Identify which cell holds the provided text, then report its [x, y] central coordinate. 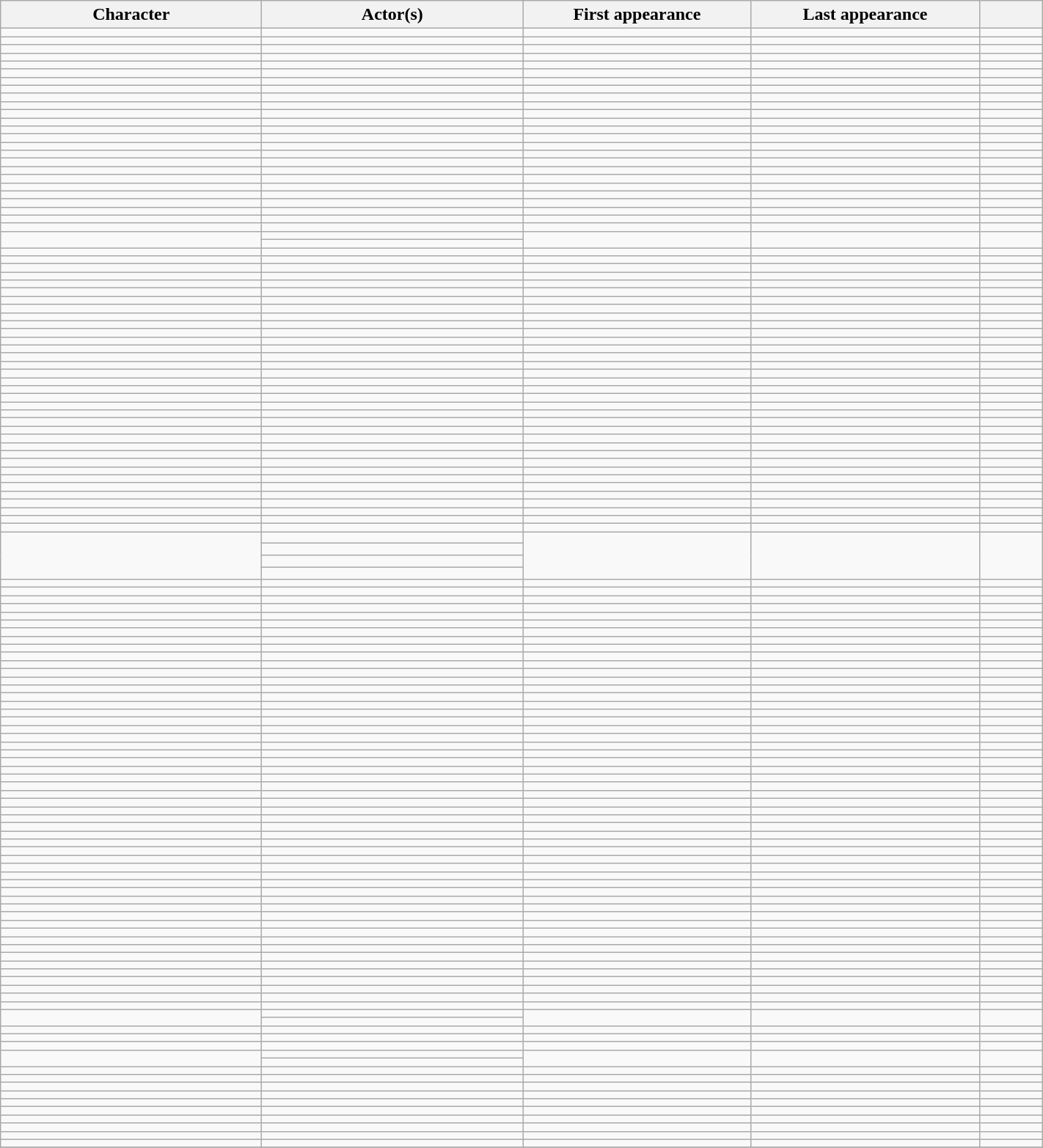
Last appearance [865, 15]
First appearance [637, 15]
Actor(s) [392, 15]
Character [131, 15]
